Identify which cell holds the provided text, then report its (x, y) central coordinate. 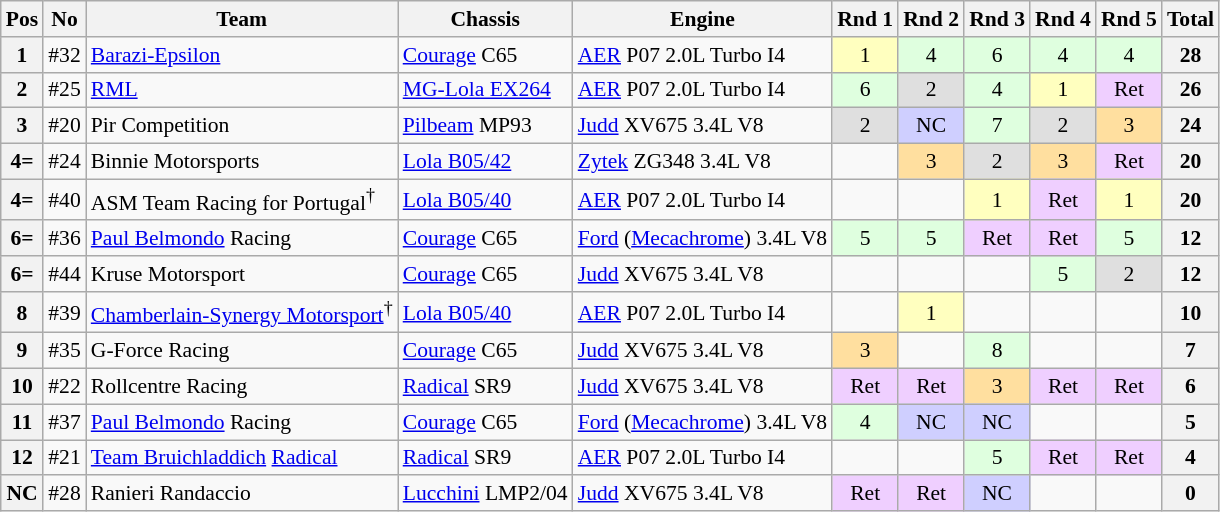
Ranieri Randaccio (242, 494)
0 (1190, 494)
#22 (64, 387)
24 (1190, 126)
#21 (64, 458)
#40 (64, 200)
Rollcentre Racing (242, 387)
Pir Competition (242, 126)
Pos (22, 19)
Lola B05/42 (486, 162)
9 (22, 351)
Zytek ZG348 3.4L V8 (703, 162)
ASM Team Racing for Portugal† (242, 200)
#39 (64, 312)
#20 (64, 126)
MG-Lola EX264 (486, 90)
Chassis (486, 19)
Rnd 5 (1129, 19)
Binnie Motorsports (242, 162)
Chamberlain-Synergy Motorsport† (242, 312)
Engine (703, 19)
#28 (64, 494)
#32 (64, 55)
Lucchini LMP2/04 (486, 494)
Team Bruichladdich Radical (242, 458)
No (64, 19)
#25 (64, 90)
Rnd 3 (997, 19)
28 (1190, 55)
Rnd 4 (1063, 19)
Rnd 2 (931, 19)
G-Force Racing (242, 351)
Pilbeam MP93 (486, 126)
#44 (64, 274)
Barazi-Epsilon (242, 55)
Kruse Motorsport (242, 274)
Total (1190, 19)
26 (1190, 90)
11 (22, 422)
#36 (64, 239)
#37 (64, 422)
Team (242, 19)
RML (242, 90)
#24 (64, 162)
Rnd 1 (865, 19)
#35 (64, 351)
